Extract the [x, y] coordinate from the center of the cell holding the provided text.  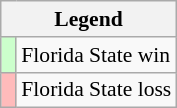
Florida State win [96, 55]
Legend [89, 19]
Florida State loss [96, 90]
